Find where the given text appears and provide that cell's center as [x, y] coordinate. 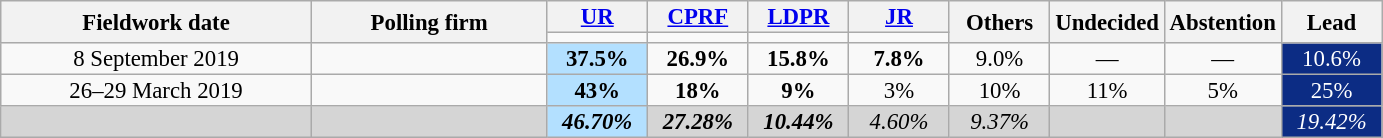
26–29 March 2019 [156, 91]
8 September 2019 [156, 59]
27.28% [698, 122]
25% [1332, 91]
15.8% [798, 59]
10% [1000, 91]
Polling firm [429, 22]
JR [900, 17]
11% [1107, 91]
10.6% [1332, 59]
43% [598, 91]
UR [598, 17]
18% [698, 91]
Others [1000, 22]
19.42% [1332, 122]
Undecided [1107, 22]
Fieldwork date [156, 22]
9.0% [1000, 59]
5% [1222, 91]
3% [900, 91]
Lead [1332, 22]
LDPR [798, 17]
37.5% [598, 59]
CPRF [698, 17]
46.70% [598, 122]
10.44% [798, 122]
7.8% [900, 59]
9.37% [1000, 122]
9% [798, 91]
Abstention [1222, 22]
4.60% [900, 122]
26.9% [698, 59]
